Extract the [X, Y] coordinate from the center of the cell holding the provided text.  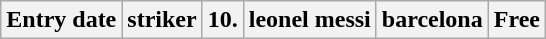
barcelona [432, 20]
Entry date [62, 20]
Free [516, 20]
leonel messi [310, 20]
striker [162, 20]
10. [222, 20]
